For the text-containing cell, return its midpoint in (X, Y) coordinate format. 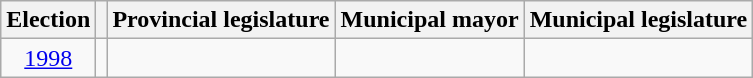
Municipal legislature (638, 20)
Provincial legislature (221, 20)
Election (48, 20)
1998 (48, 58)
Municipal mayor (430, 20)
